Pinpoint the cell where the given text exists, returning its (X, Y) midpoint coordinate. 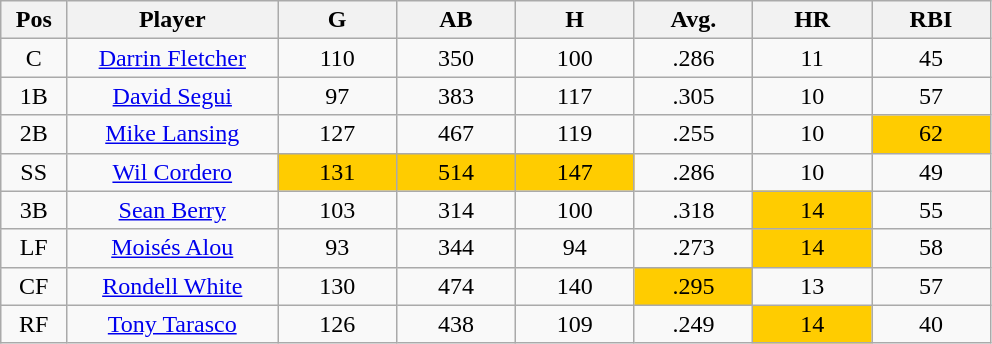
147 (574, 172)
97 (338, 96)
.249 (694, 324)
3B (34, 210)
Wil Cordero (172, 172)
.255 (694, 134)
438 (456, 324)
467 (456, 134)
109 (574, 324)
Avg. (694, 20)
93 (338, 248)
127 (338, 134)
CF (34, 286)
Sean Berry (172, 210)
474 (456, 286)
45 (932, 58)
314 (456, 210)
.318 (694, 210)
13 (812, 286)
110 (338, 58)
AB (456, 20)
Darrin Fletcher (172, 58)
.273 (694, 248)
Player (172, 20)
103 (338, 210)
.305 (694, 96)
130 (338, 286)
RF (34, 324)
H (574, 20)
Rondell White (172, 286)
49 (932, 172)
1B (34, 96)
126 (338, 324)
Pos (34, 20)
383 (456, 96)
HR (812, 20)
55 (932, 210)
LF (34, 248)
117 (574, 96)
David Segui (172, 96)
350 (456, 58)
Tony Tarasco (172, 324)
11 (812, 58)
514 (456, 172)
140 (574, 286)
94 (574, 248)
131 (338, 172)
.295 (694, 286)
344 (456, 248)
119 (574, 134)
Moisés Alou (172, 248)
G (338, 20)
SS (34, 172)
58 (932, 248)
Mike Lansing (172, 134)
62 (932, 134)
2B (34, 134)
RBI (932, 20)
40 (932, 324)
C (34, 58)
